Find where the given text appears and provide that cell's center as (X, Y) coordinate. 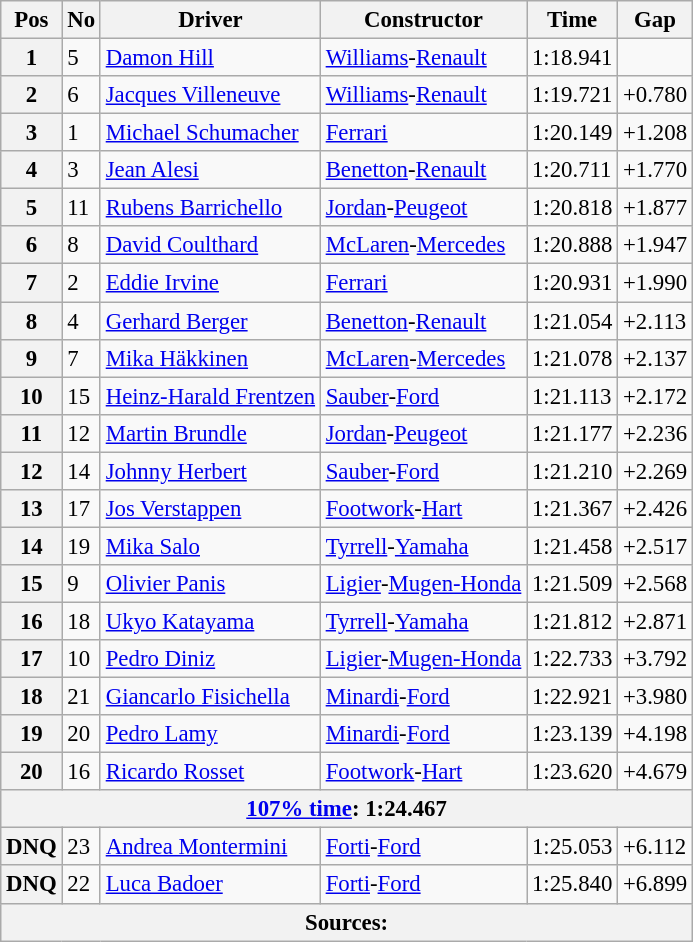
1:21.812 (572, 621)
Mika Häkkinen (210, 358)
1:20.711 (572, 170)
+0.780 (656, 95)
Gerhard Berger (210, 321)
Constructor (423, 20)
107% time: 1:24.467 (347, 809)
Jos Verstappen (210, 509)
1:18.941 (572, 58)
Johnny Herbert (210, 471)
23 (81, 847)
1:21.367 (572, 509)
1:19.721 (572, 95)
Jean Alesi (210, 170)
Damon Hill (210, 58)
+4.679 (656, 772)
Pedro Diniz (210, 659)
Pedro Lamy (210, 734)
+2.236 (656, 433)
+2.426 (656, 509)
Andrea Montermini (210, 847)
Rubens Barrichello (210, 208)
1:20.888 (572, 245)
Sources: (347, 922)
Michael Schumacher (210, 133)
+1.877 (656, 208)
Jacques Villeneuve (210, 95)
+2.269 (656, 471)
Driver (210, 20)
Ukyo Katayama (210, 621)
+2.517 (656, 546)
+2.568 (656, 584)
1:25.840 (572, 885)
1:23.139 (572, 734)
Martin Brundle (210, 433)
1:23.620 (572, 772)
1:20.818 (572, 208)
Heinz-Harald Frentzen (210, 396)
Time (572, 20)
+1.990 (656, 283)
1:25.053 (572, 847)
+1.208 (656, 133)
13 (32, 509)
1:21.113 (572, 396)
Mika Salo (210, 546)
No (81, 20)
1:22.733 (572, 659)
Pos (32, 20)
1:21.078 (572, 358)
Ricardo Rosset (210, 772)
1:22.921 (572, 697)
+2.137 (656, 358)
+3.792 (656, 659)
+3.980 (656, 697)
1:21.210 (572, 471)
1:21.177 (572, 433)
Luca Badoer (210, 885)
Giancarlo Fisichella (210, 697)
Olivier Panis (210, 584)
+2.871 (656, 621)
+6.899 (656, 885)
David Coulthard (210, 245)
+1.947 (656, 245)
+1.770 (656, 170)
+6.112 (656, 847)
1:21.458 (572, 546)
22 (81, 885)
+4.198 (656, 734)
Gap (656, 20)
+2.113 (656, 321)
1:20.931 (572, 283)
1:21.054 (572, 321)
+2.172 (656, 396)
1:21.509 (572, 584)
21 (81, 697)
Eddie Irvine (210, 283)
1:20.149 (572, 133)
